Extract the [x, y] coordinate from the center of the cell holding the provided text.  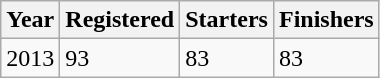
Year [30, 20]
2013 [30, 58]
93 [120, 58]
Registered [120, 20]
Finishers [326, 20]
Starters [227, 20]
